Return the (X, Y) coordinate for the center point of the cell that contains the specified text.  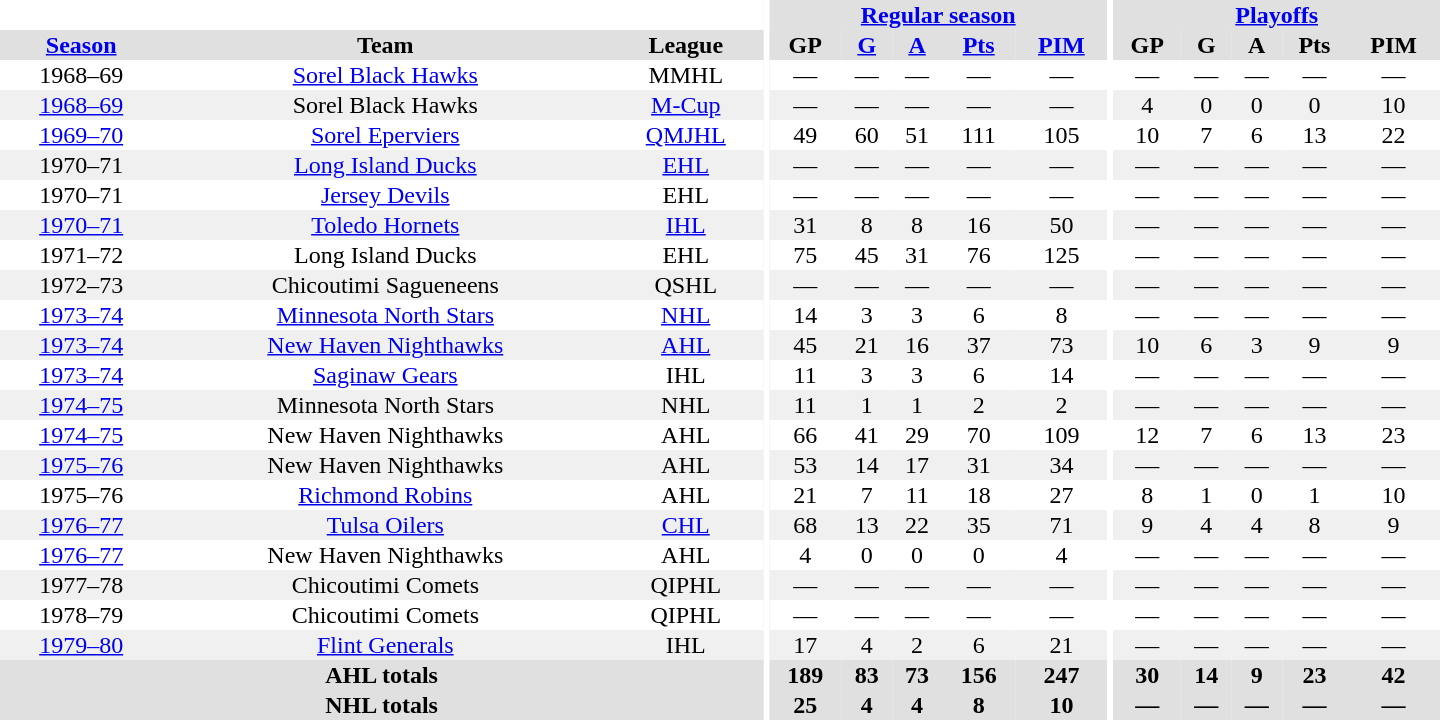
34 (1062, 465)
83 (867, 675)
Flint Generals (385, 645)
Richmond Robins (385, 495)
51 (917, 135)
68 (806, 525)
156 (978, 675)
Tulsa Oilers (385, 525)
Regular season (938, 15)
Playoffs (1276, 15)
109 (1062, 435)
Sorel Eperviers (385, 135)
189 (806, 675)
66 (806, 435)
53 (806, 465)
CHL (686, 525)
35 (978, 525)
1979–80 (81, 645)
Jersey Devils (385, 195)
60 (867, 135)
71 (1062, 525)
1977–78 (81, 585)
QSHL (686, 285)
50 (1062, 225)
MMHL (686, 75)
76 (978, 255)
41 (867, 435)
NHL totals (382, 705)
Season (81, 45)
105 (1062, 135)
1978–79 (81, 615)
1972–73 (81, 285)
18 (978, 495)
QMJHL (686, 135)
League (686, 45)
247 (1062, 675)
25 (806, 705)
AHL totals (382, 675)
30 (1147, 675)
70 (978, 435)
1969–70 (81, 135)
12 (1147, 435)
Saginaw Gears (385, 375)
27 (1062, 495)
M-Cup (686, 105)
1971–72 (81, 255)
75 (806, 255)
29 (917, 435)
Team (385, 45)
49 (806, 135)
111 (978, 135)
Toledo Hornets (385, 225)
125 (1062, 255)
42 (1394, 675)
37 (978, 345)
Chicoutimi Sagueneens (385, 285)
